Locate the cell with the specified text and output its (X, Y) center coordinate. 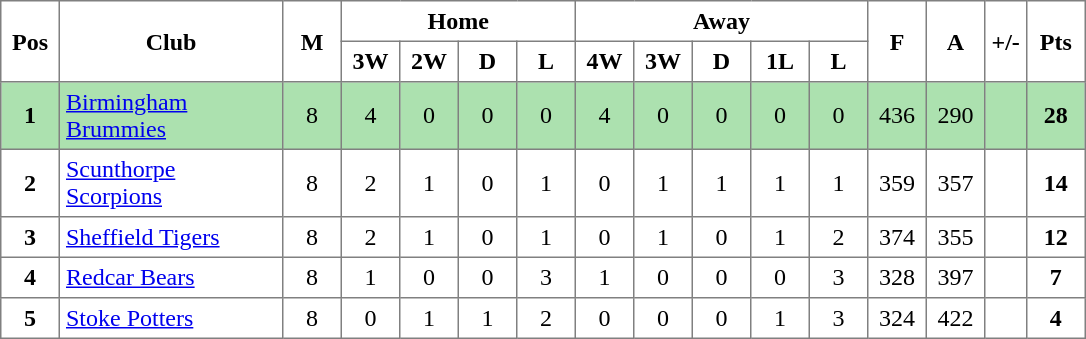
290 (955, 116)
F (897, 42)
4W (604, 61)
+/- (1006, 42)
Away (721, 21)
359 (897, 183)
324 (897, 318)
Birmingham Brummies (171, 116)
357 (955, 183)
355 (955, 237)
Redcar Bears (171, 277)
Stoke Potters (171, 318)
436 (897, 116)
5 (30, 318)
1L (780, 61)
328 (897, 277)
397 (955, 277)
Scunthorpe Scorpions (171, 183)
M (312, 42)
Sheffield Tigers (171, 237)
Pts (1056, 42)
Club (171, 42)
28 (1056, 116)
Pos (30, 42)
Home (458, 21)
12 (1056, 237)
422 (955, 318)
7 (1056, 277)
374 (897, 237)
2W (429, 61)
14 (1056, 183)
A (955, 42)
